Find where the given text appears and provide that cell's center as (x, y) coordinate. 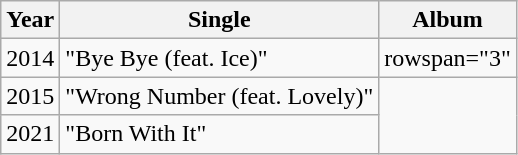
2021 (30, 134)
2015 (30, 96)
"Wrong Number (feat. Lovely)" (220, 96)
Album (448, 20)
rowspan="3" (448, 58)
Year (30, 20)
2014 (30, 58)
"Born With It" (220, 134)
Single (220, 20)
"Bye Bye (feat. Ice)" (220, 58)
